Identify which cell holds the provided text, then report its [x, y] central coordinate. 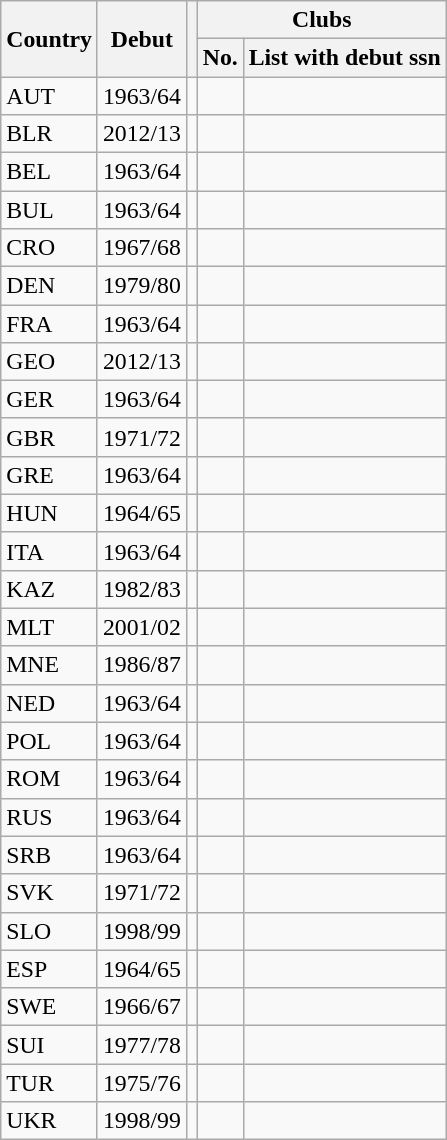
1966/67 [142, 1007]
SLO [50, 931]
1967/68 [142, 247]
MLT [50, 627]
AUT [50, 96]
GRE [50, 475]
BUL [50, 209]
1982/83 [142, 589]
CRO [50, 247]
DEN [50, 285]
SUI [50, 1045]
SWE [50, 1007]
1977/78 [142, 1045]
UKR [50, 1121]
List with debut ssn [344, 58]
ROM [50, 779]
No. [220, 58]
1975/76 [142, 1083]
ITA [50, 551]
POL [50, 741]
FRA [50, 323]
SVK [50, 893]
1979/80 [142, 285]
ESP [50, 969]
BEL [50, 171]
2001/02 [142, 627]
TUR [50, 1083]
Country [50, 39]
RUS [50, 817]
SRB [50, 855]
MNE [50, 665]
HUN [50, 513]
GBR [50, 437]
KAZ [50, 589]
GEO [50, 361]
NED [50, 703]
Debut [142, 39]
1986/87 [142, 665]
GER [50, 399]
BLR [50, 133]
Clubs [322, 20]
